For the text-containing cell, return its midpoint in (X, Y) coordinate format. 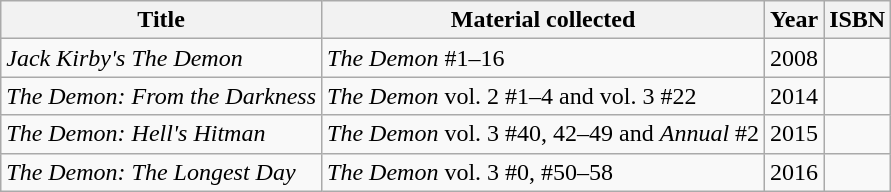
Year (794, 20)
ISBN (858, 20)
2014 (794, 96)
The Demon #1–16 (544, 58)
Jack Kirby's The Demon (162, 58)
2016 (794, 172)
Title (162, 20)
The Demon: From the Darkness (162, 96)
The Demon: Hell's Hitman (162, 134)
The Demon vol. 3 #40, 42–49 and Annual #2 (544, 134)
The Demon vol. 2 #1–4 and vol. 3 #22 (544, 96)
Material collected (544, 20)
2008 (794, 58)
The Demon vol. 3 #0, #50–58 (544, 172)
The Demon: The Longest Day (162, 172)
2015 (794, 134)
